Find where the given text appears and provide that cell's center as [x, y] coordinate. 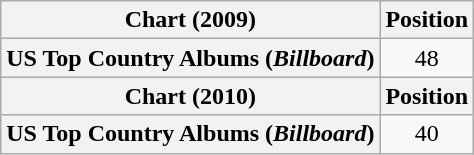
48 [427, 58]
40 [427, 134]
Chart (2009) [190, 20]
Chart (2010) [190, 96]
